Search for the cell housing the specified text and yield its [X, Y] center coordinate. 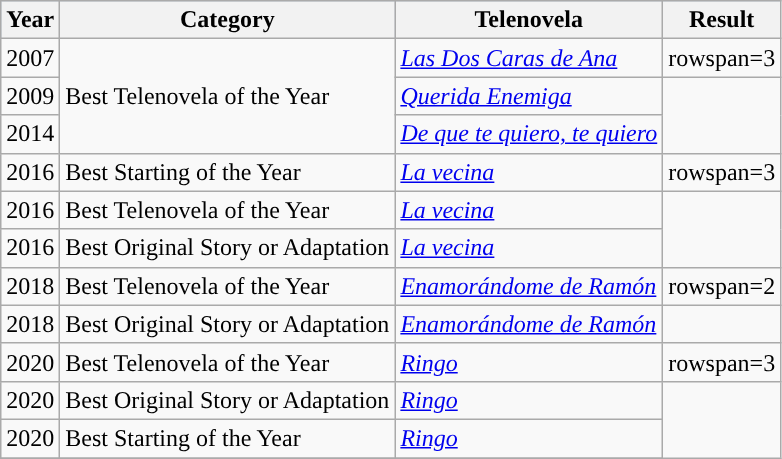
Category [228, 20]
2007 [30, 58]
Telenovela [529, 20]
Year [30, 20]
rowspan=2 [722, 286]
2009 [30, 96]
Las Dos Caras de Ana [529, 58]
2014 [30, 134]
Result [722, 20]
De que te quiero, te quiero [529, 134]
Querida Enemiga [529, 96]
